Extract the (x, y) coordinate from the center of the cell holding the provided text.  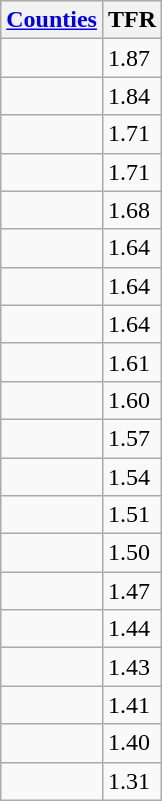
1.44 (132, 629)
1.40 (132, 743)
1.54 (132, 477)
1.47 (132, 591)
1.50 (132, 553)
1.61 (132, 362)
1.84 (132, 96)
1.51 (132, 515)
1.60 (132, 400)
1.57 (132, 438)
1.41 (132, 705)
1.31 (132, 781)
1.87 (132, 58)
Counties (52, 20)
1.43 (132, 667)
TFR (132, 20)
1.68 (132, 210)
